Extract the (x, y) coordinate from the center of the cell holding the provided text.  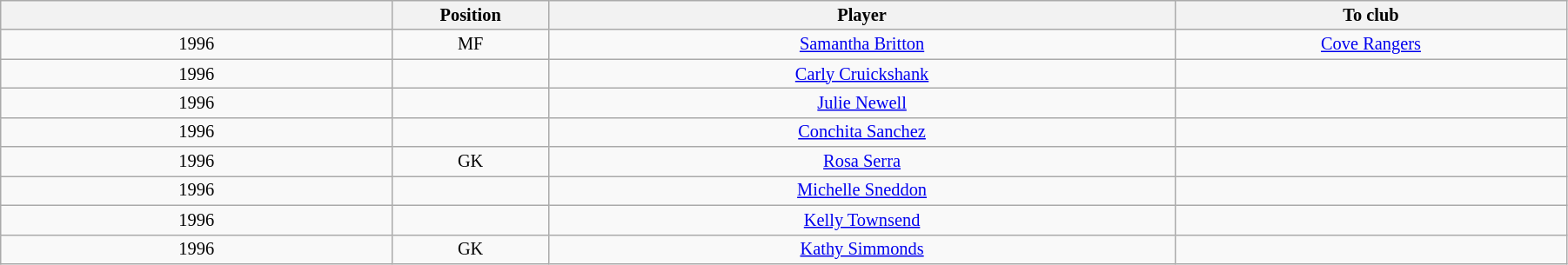
Michelle Sneddon (862, 190)
Samantha Britton (862, 44)
Julie Newell (862, 103)
Player (862, 15)
Position (471, 15)
To club (1371, 15)
Rosa Serra (862, 162)
Conchita Sanchez (862, 132)
Kathy Simmonds (862, 249)
Cove Rangers (1371, 44)
MF (471, 44)
Kelly Townsend (862, 220)
Carly Cruickshank (862, 74)
